Capture the cell that displays the provided text and extract its (x, y) central coordinate. 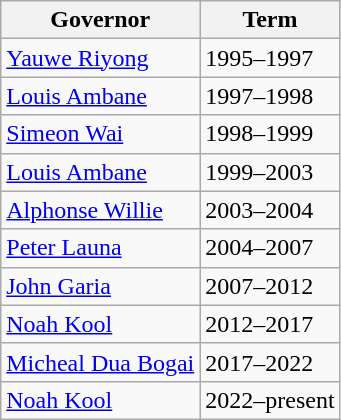
1995–1997 (270, 58)
2012–2017 (270, 324)
1999–2003 (270, 172)
2017–2022 (270, 362)
John Garia (100, 286)
2022–present (270, 400)
Micheal Dua Bogai (100, 362)
2003–2004 (270, 210)
1998–1999 (270, 134)
1997–1998 (270, 96)
2004–2007 (270, 248)
Term (270, 20)
Simeon Wai (100, 134)
Alphonse Willie (100, 210)
Yauwe Riyong (100, 58)
Peter Launa (100, 248)
2007–2012 (270, 286)
Governor (100, 20)
